Scan for the cell matching the given text and deliver its (X, Y) coordinate at center. 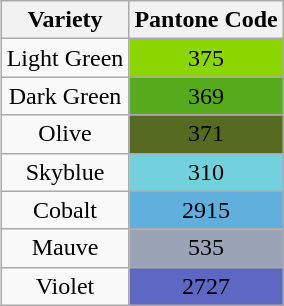
Skyblue (65, 172)
371 (206, 134)
2915 (206, 210)
2727 (206, 286)
310 (206, 172)
375 (206, 58)
Violet (65, 286)
Pantone Code (206, 20)
Cobalt (65, 210)
Mauve (65, 248)
Variety (65, 20)
Dark Green (65, 96)
535 (206, 248)
369 (206, 96)
Olive (65, 134)
Light Green (65, 58)
